Pinpoint the cell where the given text exists, returning its [x, y] midpoint coordinate. 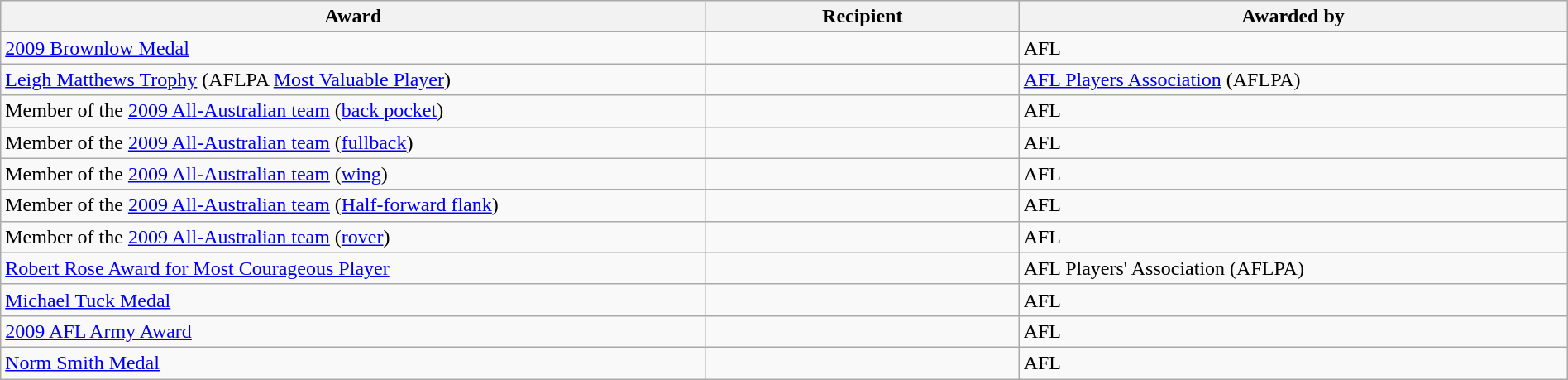
Award [354, 17]
Awarded by [1293, 17]
AFL Players Association (AFLPA) [1293, 79]
2009 Brownlow Medal [354, 48]
Member of the 2009 All-Australian team (wing) [354, 174]
Robert Rose Award for Most Courageous Player [354, 268]
Member of the 2009 All-Australian team (rover) [354, 237]
Michael Tuck Medal [354, 300]
AFL Players' Association (AFLPA) [1293, 268]
Member of the 2009 All-Australian team (fullback) [354, 142]
Member of the 2009 All-Australian team (Half-forward flank) [354, 205]
2009 AFL Army Award [354, 331]
Leigh Matthews Trophy (AFLPA Most Valuable Player) [354, 79]
Recipient [862, 17]
Norm Smith Medal [354, 363]
Member of the 2009 All-Australian team (back pocket) [354, 111]
